Pinpoint the cell where the given text exists, returning its [x, y] midpoint coordinate. 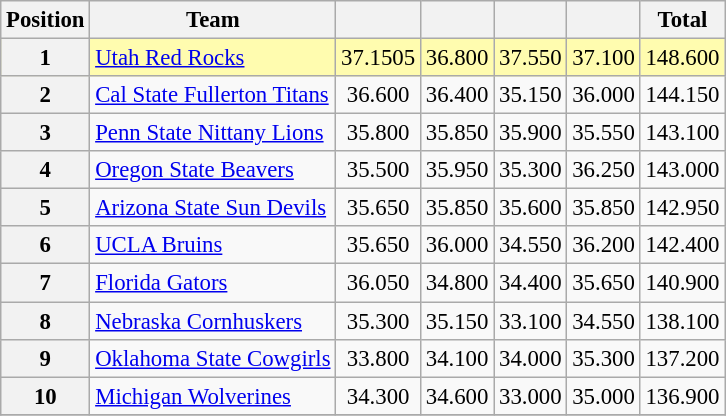
136.900 [682, 396]
35.000 [604, 396]
35.800 [378, 133]
8 [46, 321]
36.400 [456, 95]
34.600 [456, 396]
137.200 [682, 358]
143.000 [682, 170]
Team [213, 20]
35.950 [456, 170]
35.600 [530, 208]
142.400 [682, 245]
36.250 [604, 170]
37.100 [604, 58]
140.900 [682, 283]
144.150 [682, 95]
36.800 [456, 58]
Total [682, 20]
Cal State Fullerton Titans [213, 95]
36.200 [604, 245]
33.100 [530, 321]
37.1505 [378, 58]
37.550 [530, 58]
7 [46, 283]
Oregon State Beavers [213, 170]
35.500 [378, 170]
142.950 [682, 208]
148.600 [682, 58]
UCLA Bruins [213, 245]
35.900 [530, 133]
36.050 [378, 283]
Utah Red Rocks [213, 58]
Position [46, 20]
34.000 [530, 358]
Arizona State Sun Devils [213, 208]
34.300 [378, 396]
6 [46, 245]
5 [46, 208]
34.400 [530, 283]
Florida Gators [213, 283]
36.600 [378, 95]
138.100 [682, 321]
33.800 [378, 358]
143.100 [682, 133]
Penn State Nittany Lions [213, 133]
33.000 [530, 396]
4 [46, 170]
10 [46, 396]
2 [46, 95]
1 [46, 58]
3 [46, 133]
9 [46, 358]
34.800 [456, 283]
Oklahoma State Cowgirls [213, 358]
Michigan Wolverines [213, 396]
34.100 [456, 358]
35.550 [604, 133]
Nebraska Cornhuskers [213, 321]
